Detect which cell encompasses the target text, then output its [X, Y] center coordinate. 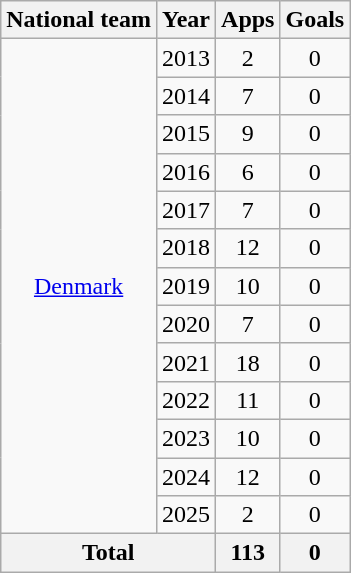
2015 [186, 134]
National team [79, 20]
2016 [186, 172]
2025 [186, 515]
2024 [186, 477]
Total [108, 553]
2019 [186, 286]
2018 [186, 248]
Goals [315, 20]
2021 [186, 362]
6 [248, 172]
2023 [186, 438]
2022 [186, 400]
113 [248, 553]
11 [248, 400]
2017 [186, 210]
Year [186, 20]
2014 [186, 96]
Denmark [79, 286]
2013 [186, 58]
2020 [186, 324]
9 [248, 134]
Apps [248, 20]
18 [248, 362]
